Identify which cell holds the provided text, then report its [X, Y] central coordinate. 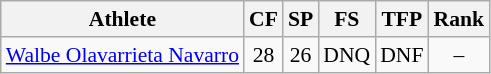
Athlete [122, 19]
– [460, 55]
CF [264, 19]
SP [300, 19]
Walbe Olavarrieta Navarro [122, 55]
28 [264, 55]
Rank [460, 19]
TFP [402, 19]
DNF [402, 55]
DNQ [346, 55]
26 [300, 55]
FS [346, 19]
